Extract the (X, Y) coordinate from the center of the cell holding the provided text.  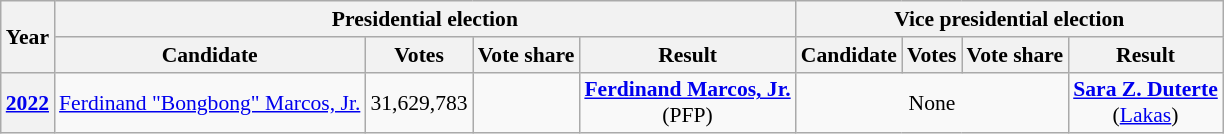
None (932, 102)
Year (28, 36)
Vice presidential election (1010, 19)
31,629,783 (418, 102)
Presidential election (425, 19)
Sara Z. Duterte(Lakas) (1146, 102)
Ferdinand Marcos, Jr.(PFP) (687, 102)
2022 (28, 102)
Ferdinand "Bongbong" Marcos, Jr. (210, 102)
